From the cell containing the given text, extract its center point as (x, y) coordinate. 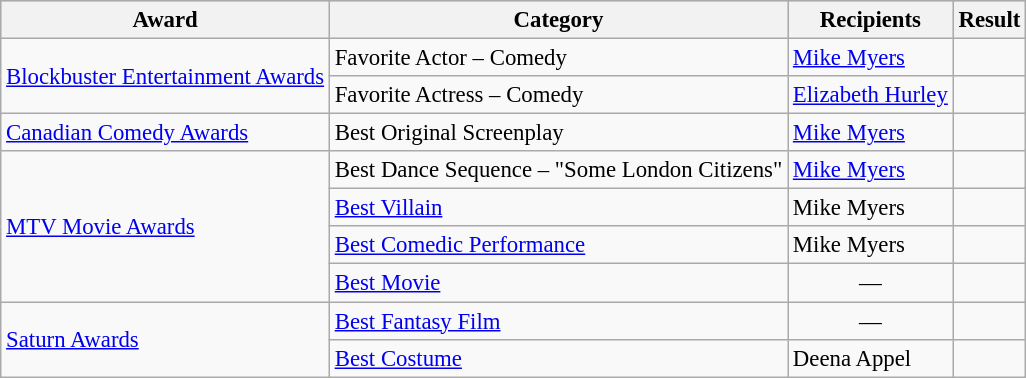
Best Costume (558, 358)
Best Comedic Performance (558, 245)
Best Fantasy Film (558, 321)
Saturn Awards (166, 340)
Best Dance Sequence – "Some London Citizens" (558, 170)
Best Original Screenplay (558, 133)
MTV Movie Awards (166, 226)
Result (990, 20)
Favorite Actress – Comedy (558, 95)
Award (166, 20)
Best Villain (558, 208)
Blockbuster Entertainment Awards (166, 76)
Category (558, 20)
Favorite Actor – Comedy (558, 58)
Canadian Comedy Awards (166, 133)
Elizabeth Hurley (871, 95)
Best Movie (558, 283)
Recipients (871, 20)
Deena Appel (871, 358)
